Return the (x, y) coordinate for the center point of the cell that contains the specified text.  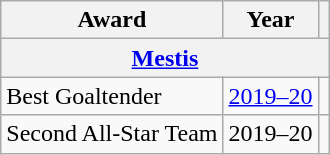
Mestis (165, 58)
Year (270, 20)
Best Goaltender (112, 96)
Award (112, 20)
Second All-Star Team (112, 134)
